Find where the given text appears and provide that cell's center as [x, y] coordinate. 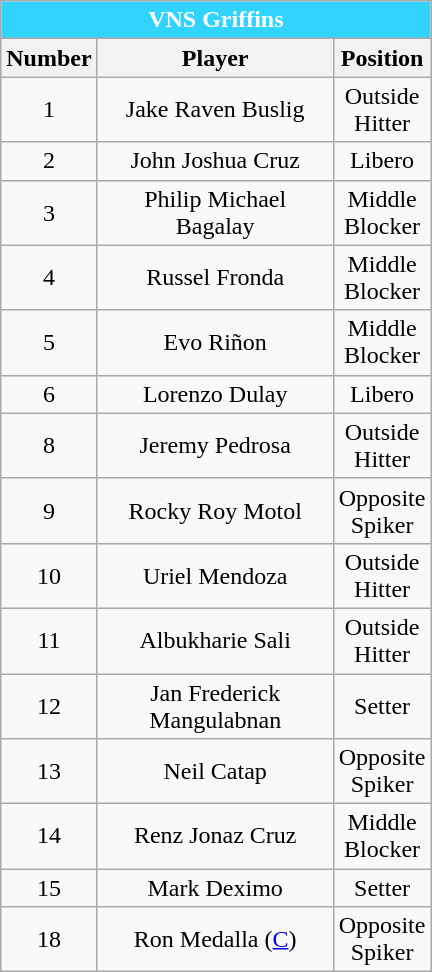
Ron Medalla (C) [215, 940]
John Joshua Cruz [215, 161]
12 [49, 706]
9 [49, 510]
3 [49, 212]
Renz Jonaz Cruz [215, 836]
6 [49, 394]
13 [49, 772]
14 [49, 836]
4 [49, 278]
Uriel Mendoza [215, 576]
Neil Catap [215, 772]
Jeremy Pedrosa [215, 446]
VNS Griffins [216, 20]
Player [215, 58]
Number [49, 58]
10 [49, 576]
Evo Riñon [215, 342]
15 [49, 888]
Albukharie Sali [215, 640]
18 [49, 940]
5 [49, 342]
2 [49, 161]
Lorenzo Dulay [215, 394]
Mark Deximo [215, 888]
11 [49, 640]
Jake Raven Buslig [215, 110]
Position [382, 58]
Rocky Roy Motol [215, 510]
Jan Frederick Mangulabnan [215, 706]
Russel Fronda [215, 278]
8 [49, 446]
1 [49, 110]
Philip Michael Bagalay [215, 212]
